Find where the given text appears and provide that cell's center as (x, y) coordinate. 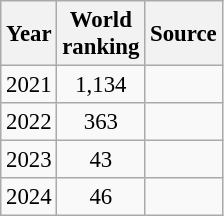
Source (184, 34)
2021 (29, 85)
Worldranking (101, 34)
2023 (29, 160)
Year (29, 34)
2022 (29, 122)
363 (101, 122)
46 (101, 197)
2024 (29, 197)
43 (101, 160)
1,134 (101, 85)
